Detect which cell encompasses the target text, then output its (X, Y) center coordinate. 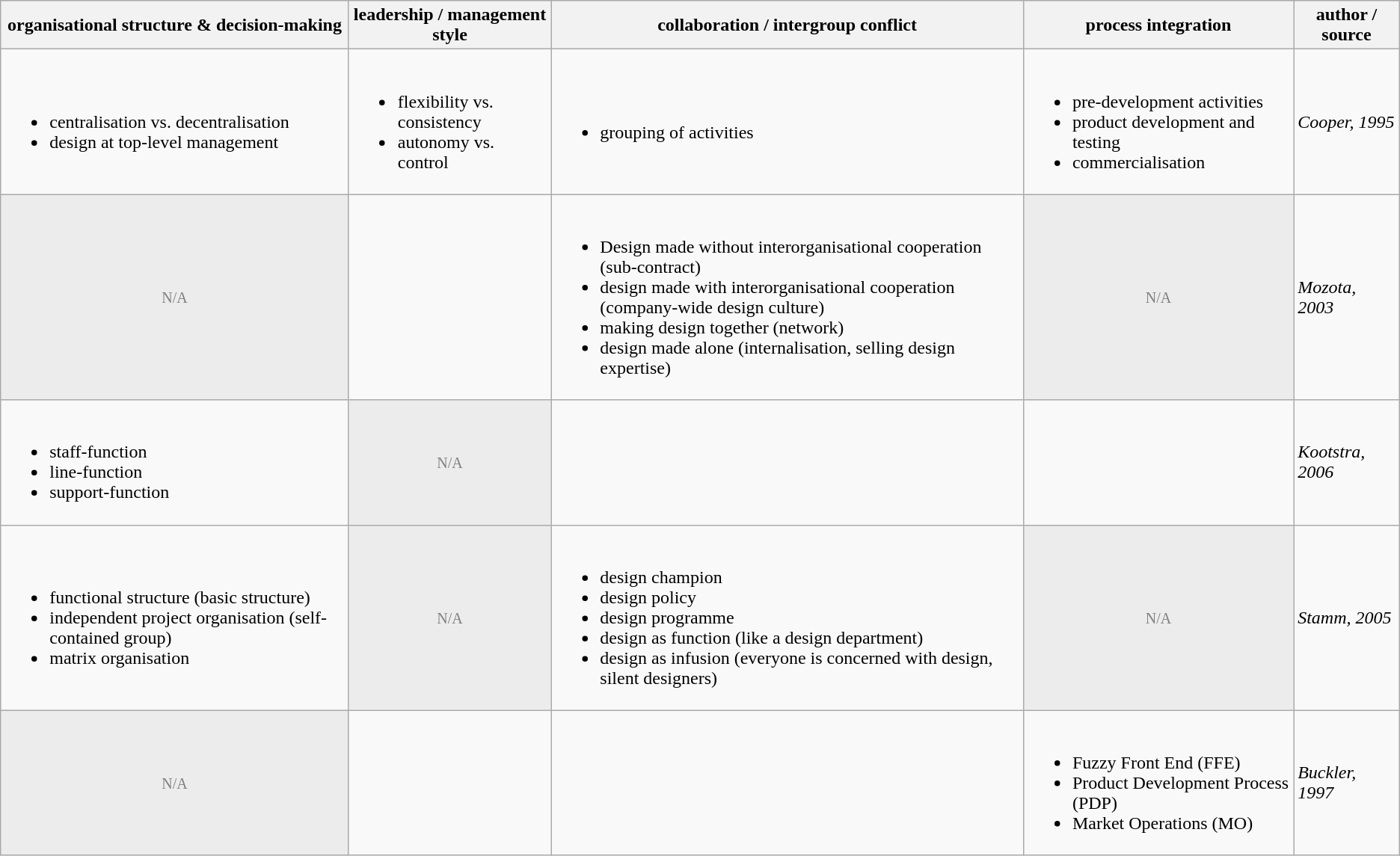
Fuzzy Front End (FFE)Product Development Process (PDP)Market Operations (MO) (1158, 783)
collaboration / intergroup conflict (787, 25)
author / source (1347, 25)
organisational structure & decision-making (175, 25)
Cooper, 1995 (1347, 122)
Mozota, 2003 (1347, 298)
functional structure (basic structure)independent project organisation (self-contained group)matrix organisation (175, 618)
pre-development activitiesproduct development and testingcommercialisation (1158, 122)
flexibility vs. consistencyautonomy vs. control (450, 122)
process integration (1158, 25)
Stamm, 2005 (1347, 618)
leadership / management style (450, 25)
grouping of activities (787, 122)
Buckler, 1997 (1347, 783)
centralisation vs. decentralisationdesign at top-level management (175, 122)
Kootstra, 2006 (1347, 462)
staff-functionline-functionsupport-function (175, 462)
